For the text-containing cell, return its midpoint in (X, Y) coordinate format. 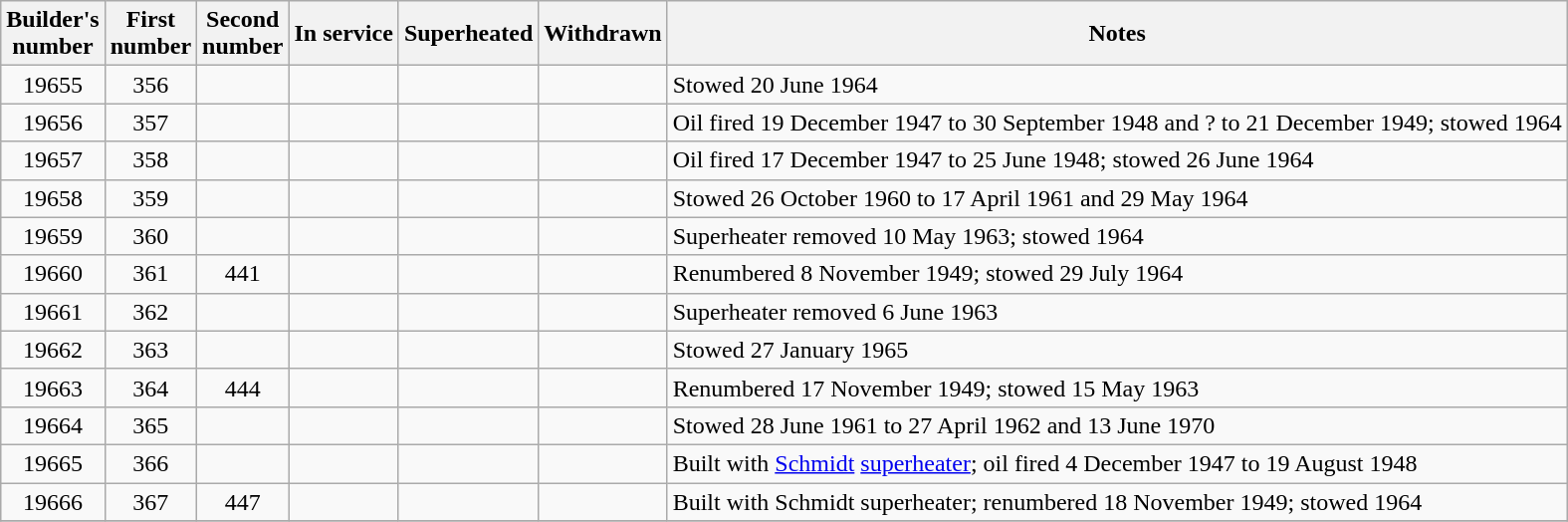
19663 (53, 388)
Secondnumber (243, 34)
Notes (1117, 34)
Renumbered 8 November 1949; stowed 29 July 1964 (1117, 274)
19662 (53, 350)
Withdrawn (603, 34)
444 (243, 388)
19661 (53, 312)
441 (243, 274)
Superheater removed 10 May 1963; stowed 1964 (1117, 236)
Oil fired 17 December 1947 to 25 June 1948; stowed 26 June 1964 (1117, 160)
In service (343, 34)
19666 (53, 501)
356 (150, 85)
Stowed 20 June 1964 (1117, 85)
19659 (53, 236)
19664 (53, 425)
19660 (53, 274)
Stowed 28 June 1961 to 27 April 1962 and 13 June 1970 (1117, 425)
Superheater removed 6 June 1963 (1117, 312)
Renumbered 17 November 1949; stowed 15 May 1963 (1117, 388)
19665 (53, 463)
Built with Schmidt superheater; renumbered 18 November 1949; stowed 1964 (1117, 501)
Stowed 27 January 1965 (1117, 350)
365 (150, 425)
447 (243, 501)
Stowed 26 October 1960 to 17 April 1961 and 29 May 1964 (1117, 198)
19655 (53, 85)
360 (150, 236)
361 (150, 274)
357 (150, 123)
19658 (53, 198)
358 (150, 160)
367 (150, 501)
Built with Schmidt superheater; oil fired 4 December 1947 to 19 August 1948 (1117, 463)
366 (150, 463)
Firstnumber (150, 34)
Oil fired 19 December 1947 to 30 September 1948 and ? to 21 December 1949; stowed 1964 (1117, 123)
Superheated (468, 34)
19657 (53, 160)
Builder'snumber (53, 34)
359 (150, 198)
363 (150, 350)
362 (150, 312)
19656 (53, 123)
364 (150, 388)
